Scan for the cell matching the given text and deliver its (x, y) coordinate at center. 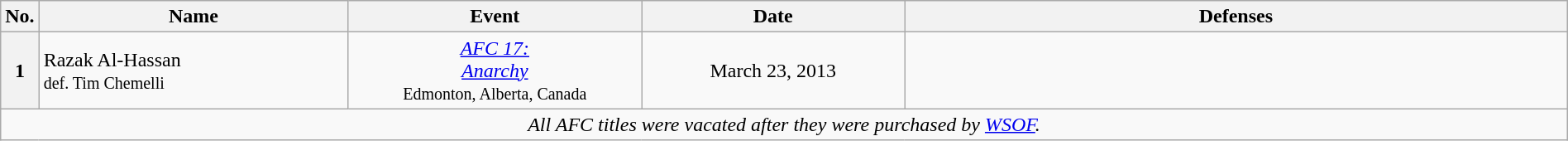
No. (20, 17)
AFC 17:AnarchyEdmonton, Alberta, Canada (495, 70)
Event (495, 17)
Razak Al-Hassandef. Tim Chemelli (194, 70)
Date (773, 17)
Defenses (1236, 17)
All AFC titles were vacated after they were purchased by WSOF. (784, 124)
March 23, 2013 (773, 70)
1 (20, 70)
Name (194, 17)
